Pinpoint the cell where the given text exists, returning its [X, Y] midpoint coordinate. 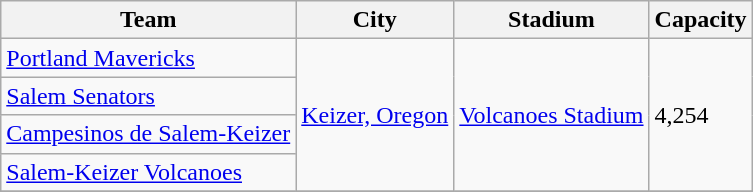
Salem Senators [148, 96]
City [375, 20]
Stadium [552, 20]
Campesinos de Salem-Keizer [148, 134]
Portland Mavericks [148, 58]
Keizer, Oregon [375, 115]
Volcanoes Stadium [552, 115]
Capacity [700, 20]
Team [148, 20]
Salem-Keizer Volcanoes [148, 172]
4,254 [700, 115]
